Output the [x, y] coordinate of the center of the cell containing the given text.  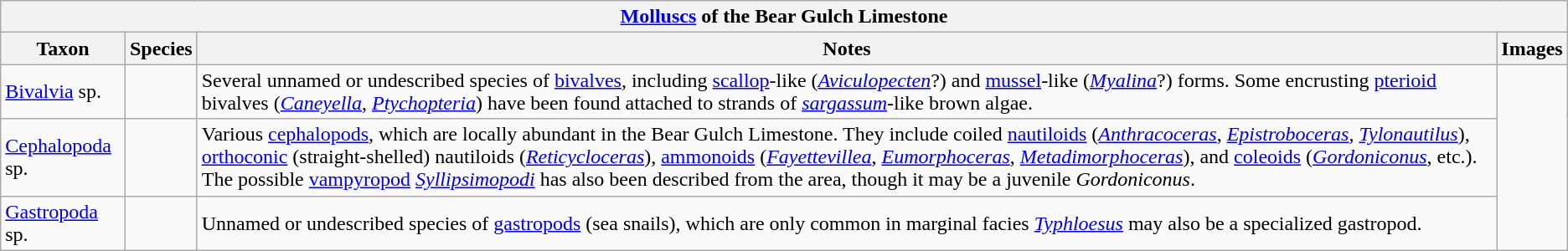
Species [161, 49]
Taxon [64, 49]
Cephalopoda sp. [64, 157]
Gastropoda sp. [64, 223]
Unnamed or undescribed species of gastropods (sea snails), which are only common in marginal facies Typhloesus may also be a specialized gastropod. [847, 223]
Images [1532, 49]
Molluscs of the Bear Gulch Limestone [784, 17]
Bivalvia sp. [64, 92]
Notes [847, 49]
